Return (x, y) of the center of cell containing provided text 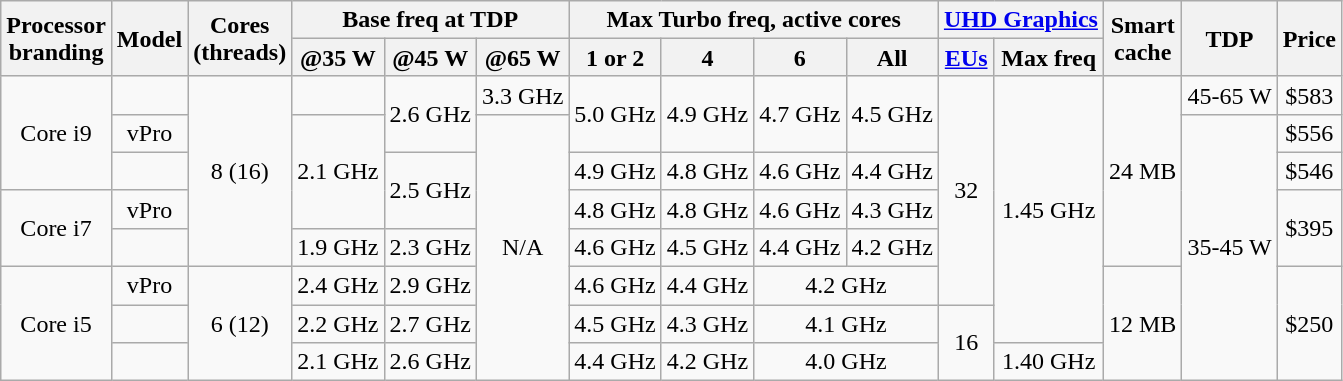
@45 W (430, 58)
@35 W (338, 58)
$250 (1309, 324)
5.0 GHz (615, 114)
$583 (1309, 95)
1.40 GHz (1049, 362)
4.1 GHz (846, 324)
2.9 GHz (430, 286)
1 or 2 (615, 58)
1.45 GHz (1049, 209)
2.2 GHz (338, 324)
4 (707, 58)
Core i9 (56, 133)
2.7 GHz (430, 324)
2.3 GHz (430, 248)
2.5 GHz (430, 190)
Max freq (1049, 58)
Core i5 (56, 324)
6 (800, 58)
24 MB (1142, 171)
35-45 W (1230, 247)
EUs (966, 58)
N/A (522, 247)
All (892, 58)
3.3 GHz (522, 95)
45-65 W (1230, 95)
4.0 GHz (846, 362)
$546 (1309, 171)
Processorbranding (56, 39)
$395 (1309, 228)
16 (966, 343)
Price (1309, 39)
$556 (1309, 133)
Model (149, 39)
UHD Graphics (1020, 20)
Cores(threads) (240, 39)
Base freq at TDP (430, 20)
1.9 GHz (338, 248)
6 (12) (240, 324)
Core i7 (56, 228)
4.7 GHz (800, 114)
2.4 GHz (338, 286)
Smartcache (1142, 39)
32 (966, 190)
8 (16) (240, 171)
12 MB (1142, 324)
@65 W (522, 58)
Max Turbo freq, active cores (754, 20)
TDP (1230, 39)
